Return the [X, Y] coordinate for the center point of the cell that contains the specified text.  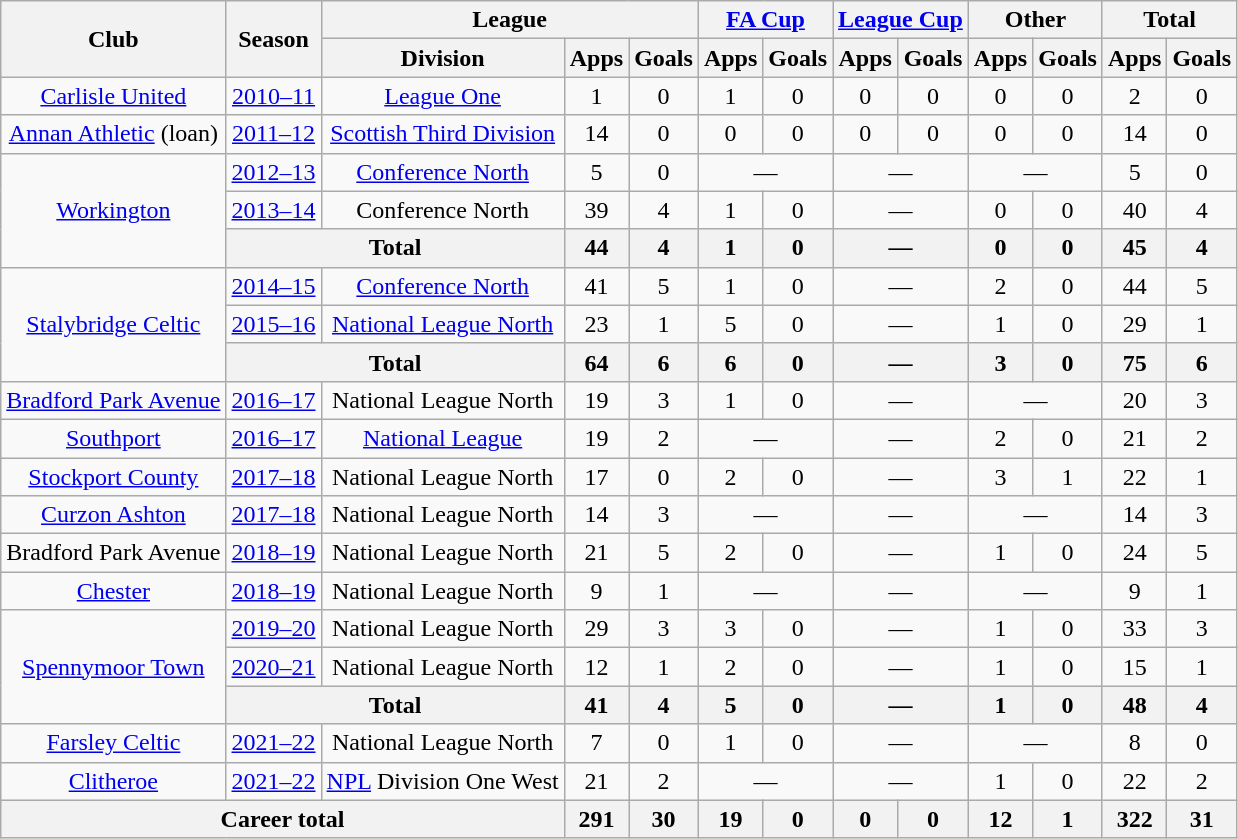
64 [596, 362]
National League [442, 438]
2010–11 [274, 96]
40 [1134, 210]
Other [1035, 20]
League Cup [901, 20]
24 [1134, 553]
2019–20 [274, 629]
48 [1134, 705]
2020–21 [274, 667]
2013–14 [274, 210]
2014–15 [274, 286]
7 [596, 743]
League One [442, 96]
Spennymoor Town [114, 667]
Southport [114, 438]
20 [1134, 400]
League [510, 20]
33 [1134, 629]
Club [114, 39]
Stalybridge Celtic [114, 324]
322 [1134, 819]
30 [664, 819]
Clitheroe [114, 781]
17 [596, 477]
2012–13 [274, 172]
Carlisle United [114, 96]
Season [274, 39]
2015–16 [274, 324]
Annan Athletic (loan) [114, 134]
23 [596, 324]
Division [442, 58]
Scottish Third Division [442, 134]
Chester [114, 591]
NPL Division One West [442, 781]
Workington [114, 210]
Curzon Ashton [114, 515]
291 [596, 819]
Career total [282, 819]
8 [1134, 743]
Stockport County [114, 477]
31 [1202, 819]
FA Cup [765, 20]
75 [1134, 362]
39 [596, 210]
45 [1134, 248]
15 [1134, 667]
2011–12 [274, 134]
Farsley Celtic [114, 743]
